Detect which cell encompasses the target text, then output its (X, Y) center coordinate. 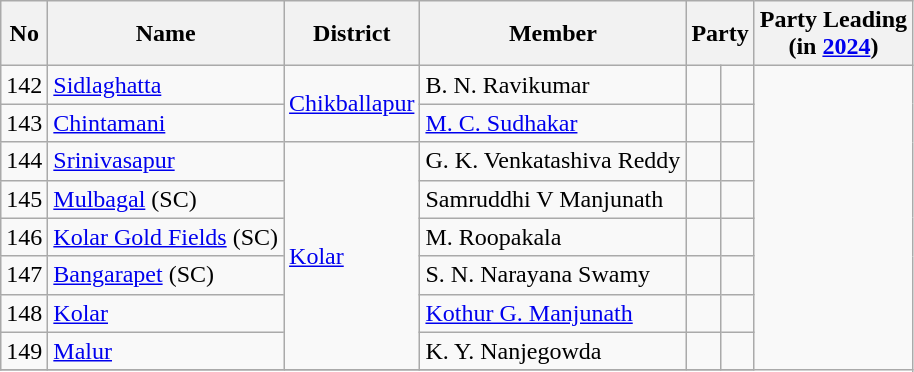
M. C. Sudhakar (553, 123)
146 (24, 237)
Bangarapet (SC) (166, 275)
Mulbagal (SC) (166, 199)
147 (24, 275)
148 (24, 313)
Chintamani (166, 123)
Member (553, 34)
No (24, 34)
Kothur G. Manjunath (553, 313)
Party Leading(in 2024) (833, 34)
G. K. Venkatashiva Reddy (553, 161)
District (352, 34)
142 (24, 85)
Party (720, 34)
B. N. Ravikumar (553, 85)
Srinivasapur (166, 161)
Chikballapur (352, 104)
Samruddhi V Manjunath (553, 199)
143 (24, 123)
Malur (166, 351)
Kolar Gold Fields (SC) (166, 237)
Name (166, 34)
S. N. Narayana Swamy (553, 275)
K. Y. Nanjegowda (553, 351)
145 (24, 199)
149 (24, 351)
Sidlaghatta (166, 85)
M. Roopakala (553, 237)
144 (24, 161)
